Detect which cell encompasses the target text, then output its [X, Y] center coordinate. 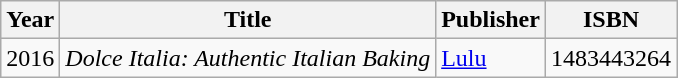
Lulu [491, 58]
Publisher [491, 20]
2016 [30, 58]
1483443264 [610, 58]
ISBN [610, 20]
Title [248, 20]
Dolce Italia: Authentic Italian Baking [248, 58]
Year [30, 20]
